From the cell containing the given text, extract its center point as (x, y) coordinate. 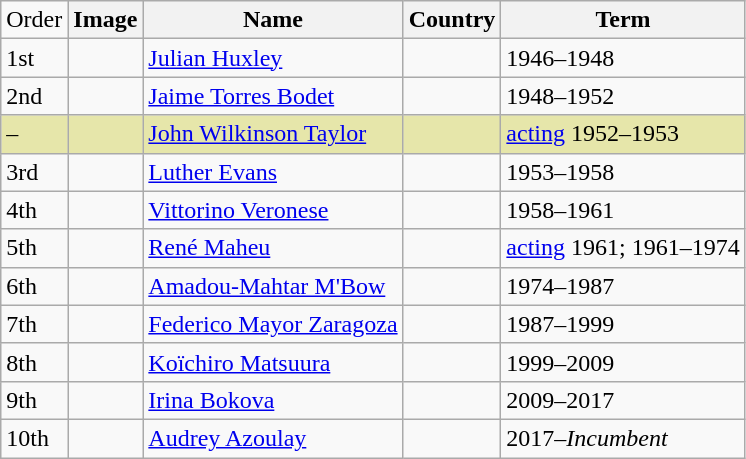
Term (623, 20)
3rd (34, 172)
acting 1961; 1961–1974 (623, 248)
Vittorino Veronese (273, 210)
Julian Huxley (273, 58)
1st (34, 58)
Irina Bokova (273, 400)
Audrey Azoulay (273, 438)
– (34, 134)
2017–Incumbent (623, 438)
Order (34, 20)
1948–1952 (623, 96)
4th (34, 210)
Luther Evans (273, 172)
Country (452, 20)
10th (34, 438)
Amadou-Mahtar M'Bow (273, 286)
8th (34, 362)
Koïchiro Matsuura (273, 362)
2009–2017 (623, 400)
1958–1961 (623, 210)
1987–1999 (623, 324)
acting 1952–1953 (623, 134)
2nd (34, 96)
6th (34, 286)
John Wilkinson Taylor (273, 134)
1946–1948 (623, 58)
René Maheu (273, 248)
1953–1958 (623, 172)
Federico Mayor Zaragoza (273, 324)
9th (34, 400)
Image (106, 20)
Name (273, 20)
1999–2009 (623, 362)
5th (34, 248)
7th (34, 324)
1974–1987 (623, 286)
Jaime Torres Bodet (273, 96)
